Identify which cell holds the provided text, then report its [x, y] central coordinate. 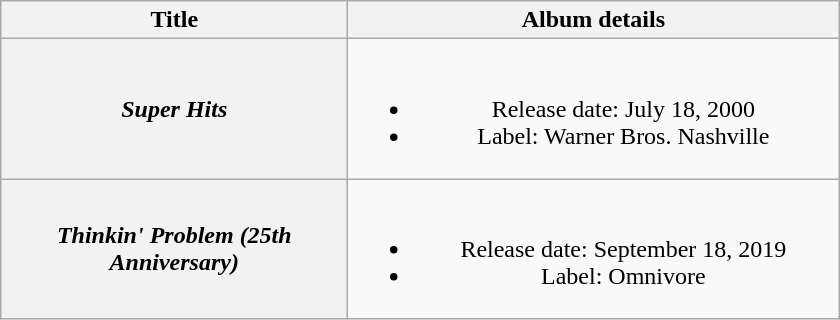
Thinkin' Problem (25th Anniversary) [174, 249]
Album details [594, 20]
Super Hits [174, 109]
Title [174, 20]
Release date: September 18, 2019Label: Omnivore [594, 249]
Release date: July 18, 2000Label: Warner Bros. Nashville [594, 109]
